Detect which cell encompasses the target text, then output its (X, Y) center coordinate. 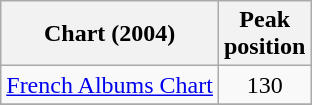
Chart (2004) (110, 34)
Peakposition (264, 34)
French Albums Chart (110, 85)
130 (264, 85)
